From the cell containing the given text, extract its center point as (x, y) coordinate. 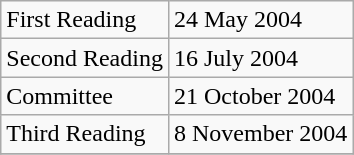
24 May 2004 (260, 20)
Second Reading (85, 58)
16 July 2004 (260, 58)
21 October 2004 (260, 96)
Third Reading (85, 134)
Committee (85, 96)
First Reading (85, 20)
8 November 2004 (260, 134)
